Detect which cell encompasses the target text, then output its (X, Y) center coordinate. 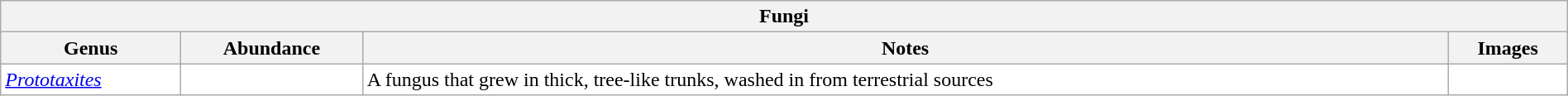
Fungi (784, 17)
Notes (905, 48)
A fungus that grew in thick, tree-like trunks, washed in from terrestrial sources (905, 79)
Abundance (271, 48)
Images (1508, 48)
Genus (91, 48)
Prototaxites (91, 79)
